Find where the given text appears and provide that cell's center as (x, y) coordinate. 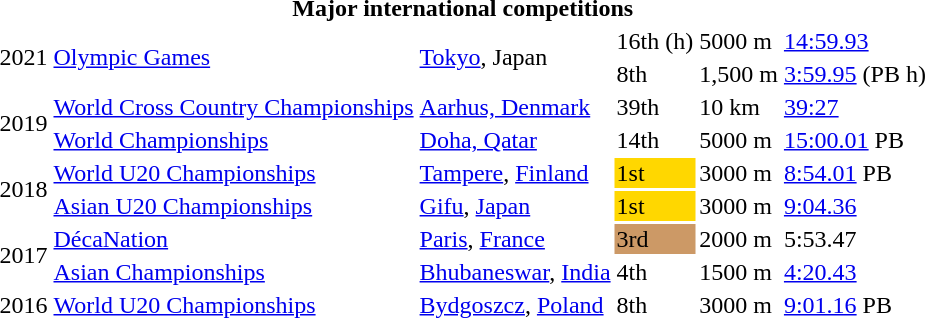
3rd (655, 239)
World U20 Championships (234, 173)
1500 m (739, 272)
DécaNation (234, 239)
Paris, France (515, 239)
Aarhus, Denmark (515, 107)
2000 m (739, 239)
Gifu, Japan (515, 206)
World Cross Country Championships (234, 107)
Tokyo, Japan (515, 58)
Olympic Games (234, 58)
14th (655, 140)
10 km (739, 107)
Doha, Qatar (515, 140)
1,500 m (739, 74)
World Championships (234, 140)
Bhubaneswar, India (515, 272)
4th (655, 272)
16th (h) (655, 41)
Tampere, Finland (515, 173)
Asian Championships (234, 272)
Asian U20 Championships (234, 206)
8th (655, 74)
39th (655, 107)
